Find where the given text appears and provide that cell's center as (X, Y) coordinate. 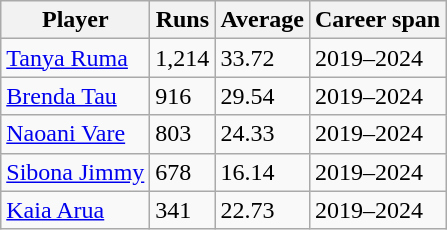
341 (182, 210)
Tanya Ruma (76, 58)
29.54 (262, 96)
Career span (377, 20)
Kaia Arua (76, 210)
803 (182, 134)
16.14 (262, 172)
22.73 (262, 210)
Naoani Vare (76, 134)
916 (182, 96)
Runs (182, 20)
1,214 (182, 58)
678 (182, 172)
Average (262, 20)
Sibona Jimmy (76, 172)
Player (76, 20)
24.33 (262, 134)
33.72 (262, 58)
Brenda Tau (76, 96)
